For the text-containing cell, return its midpoint in (X, Y) coordinate format. 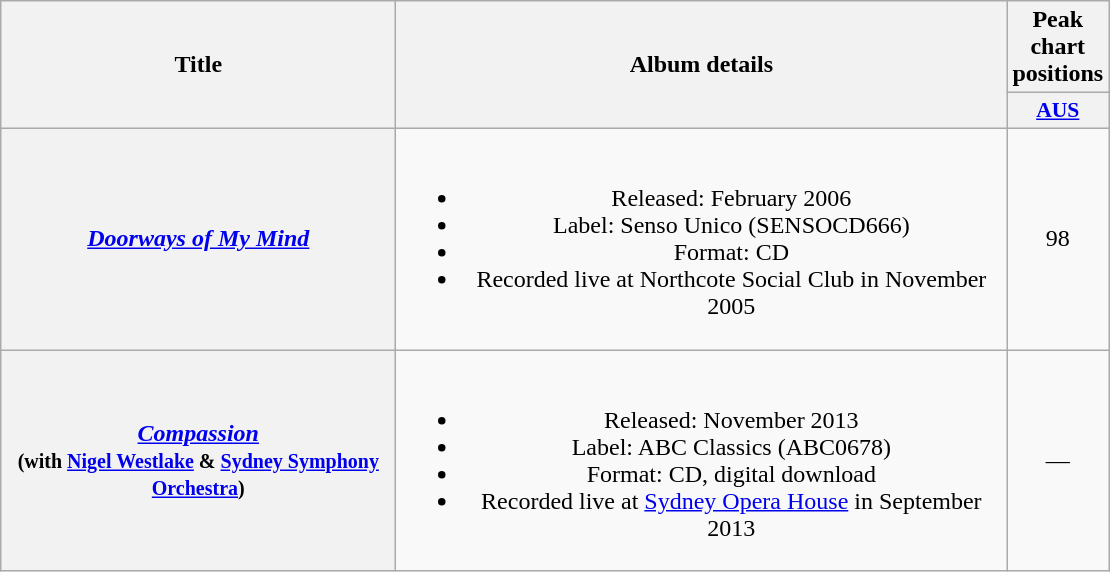
Title (198, 65)
98 (1058, 238)
Compassion (with Nigel Westlake & Sydney Symphony Orchestra) (198, 460)
AUS (1058, 111)
Album details (702, 65)
Doorways of My Mind (198, 238)
— (1058, 460)
Peak chart positions (1058, 47)
Released: February 2006Label: Senso Unico (SENSOCD666)Format: CDRecorded live at Northcote Social Club in November 2005 (702, 238)
Released: November 2013Label: ABC Classics (ABC0678)Format: CD, digital downloadRecorded live at Sydney Opera House in September 2013 (702, 460)
